Search for the cell housing the specified text and yield its (X, Y) center coordinate. 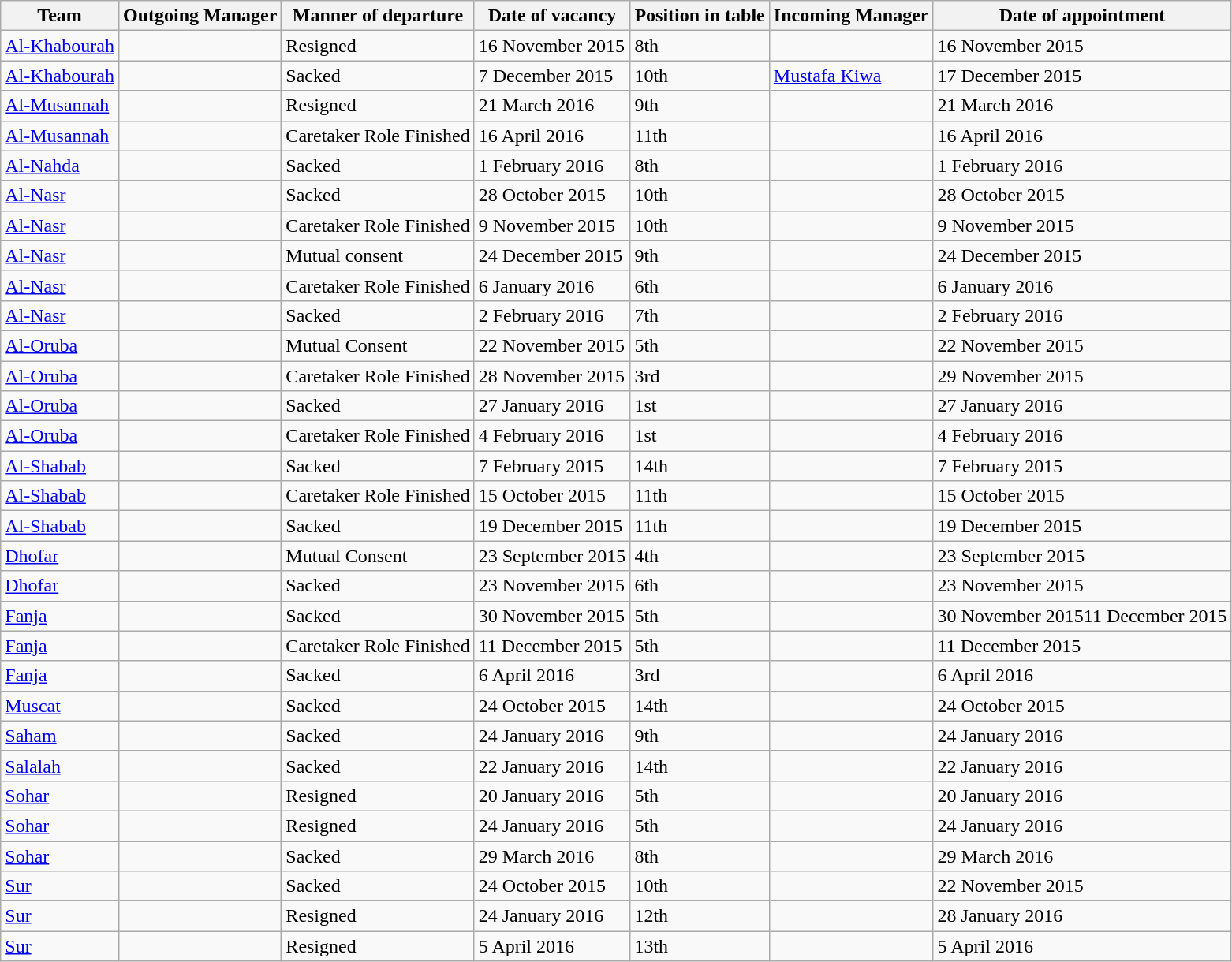
Mutual consent (378, 255)
Manner of departure (378, 16)
Date of vacancy (552, 16)
Date of appointment (1082, 16)
28 November 2015 (552, 376)
13th (700, 946)
Outgoing Manager (200, 16)
Team (60, 16)
7 December 2015 (552, 76)
Position in table (700, 16)
7th (700, 315)
Saham (60, 736)
Salalah (60, 766)
30 November 2015 (552, 616)
28 January 2016 (1082, 916)
Al-Nahda (60, 166)
4th (700, 556)
Mustafa Kiwa (851, 76)
30 November 201511 December 2015 (1082, 616)
Incoming Manager (851, 16)
17 December 2015 (1082, 76)
12th (700, 916)
Muscat (60, 706)
29 November 2015 (1082, 376)
